Locate the cell with the specified text and output its (x, y) center coordinate. 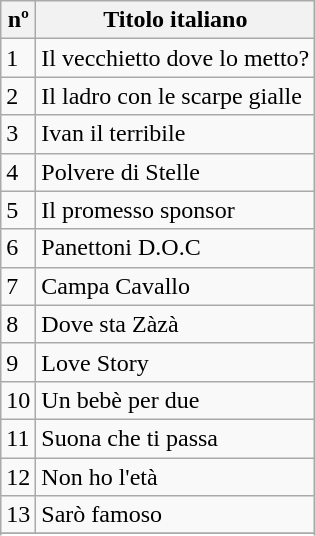
Love Story (176, 362)
Ivan il terribile (176, 134)
4 (18, 172)
Polvere di Stelle (176, 172)
12 (18, 477)
1 (18, 58)
nº (18, 20)
2 (18, 96)
8 (18, 324)
Campa Cavallo (176, 286)
Il promesso sponsor (176, 210)
Panettoni D.O.C (176, 248)
Il vecchietto dove lo metto? (176, 58)
6 (18, 248)
Dove sta Zàzà (176, 324)
7 (18, 286)
10 (18, 400)
Sarò famoso (176, 515)
13 (18, 515)
Suona che ti passa (176, 438)
Non ho l'età (176, 477)
3 (18, 134)
Titolo italiano (176, 20)
5 (18, 210)
11 (18, 438)
Il ladro con le scarpe gialle (176, 96)
9 (18, 362)
Un bebè per due (176, 400)
